Detect which cell encompasses the target text, then output its (x, y) center coordinate. 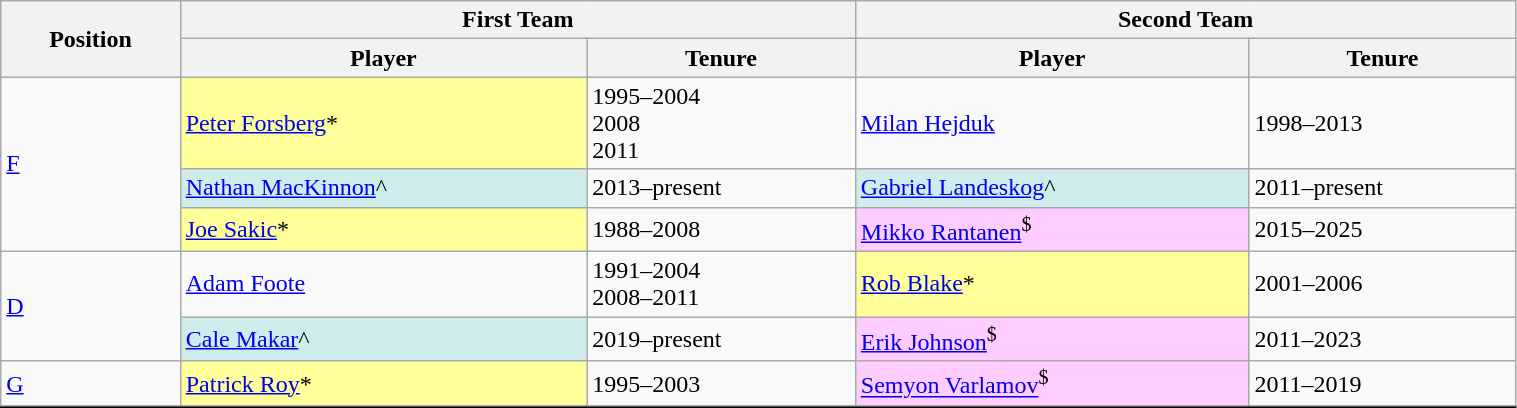
Milan Hejduk (1052, 123)
Peter Forsberg* (383, 123)
Semyon Varlamov$ (1052, 384)
Erik Johnson$ (1052, 340)
G (90, 384)
Cale Makar^ (383, 340)
Mikko Rantanen$ (1052, 230)
2001–2006 (1382, 284)
2011–2023 (1382, 340)
2013–present (722, 188)
Second Team (1186, 20)
2019–present (722, 340)
Joe Sakic* (383, 230)
1995–2003 (722, 384)
1988–2008 (722, 230)
Gabriel Landeskog^ (1052, 188)
1998–2013 (1382, 123)
Nathan MacKinnon^ (383, 188)
2011–present (1382, 188)
D (90, 307)
Rob Blake* (1052, 284)
2011–2019 (1382, 384)
Position (90, 39)
1991–20042008–2011 (722, 284)
2015–2025 (1382, 230)
First Team (518, 20)
1995–200420082011 (722, 123)
F (90, 164)
Adam Foote (383, 284)
Patrick Roy* (383, 384)
